Capture the cell that displays the provided text and extract its (x, y) central coordinate. 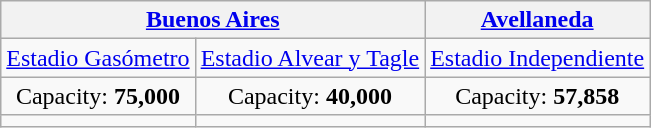
Capacity: 75,000 (98, 96)
Capacity: 40,000 (310, 96)
Estadio Alvear y Tagle (310, 58)
Buenos Aires (213, 20)
Estadio Gasómetro (98, 58)
Capacity: 57,858 (538, 96)
Estadio Independiente (538, 58)
Avellaneda (538, 20)
